Extract the (x, y) coordinate from the center of the cell holding the provided text.  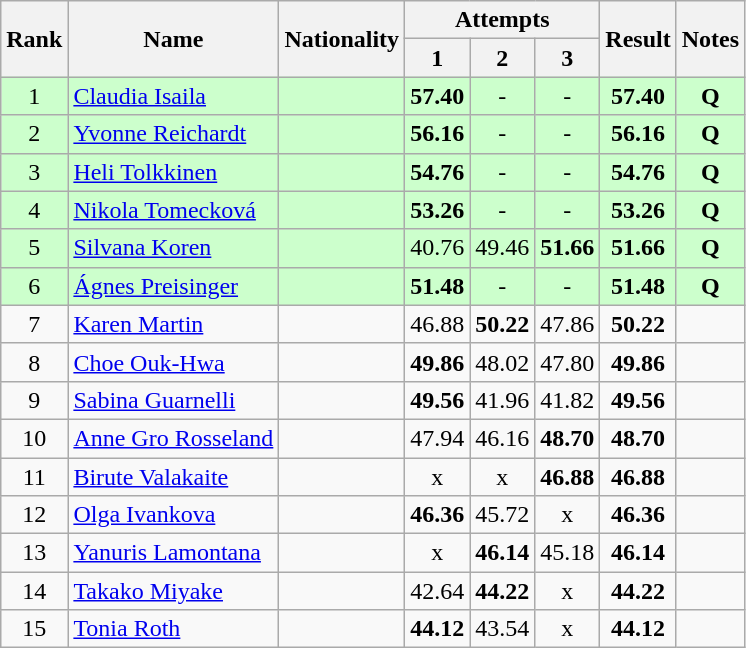
48.02 (502, 362)
14 (34, 591)
12 (34, 515)
Nikola Tomecková (174, 210)
Heli Tolkkinen (174, 172)
41.82 (568, 400)
11 (34, 477)
41.96 (502, 400)
45.18 (568, 553)
45.72 (502, 515)
Yvonne Reichardt (174, 134)
Ágnes Preisinger (174, 286)
Karen Martin (174, 324)
Anne Gro Rosseland (174, 438)
13 (34, 553)
47.94 (438, 438)
Result (638, 39)
5 (34, 248)
8 (34, 362)
42.64 (438, 591)
6 (34, 286)
4 (34, 210)
40.76 (438, 248)
47.80 (568, 362)
15 (34, 629)
Birute Valakaite (174, 477)
Olga Ivankova (174, 515)
47.86 (568, 324)
Attempts (502, 20)
Claudia Isaila (174, 96)
10 (34, 438)
43.54 (502, 629)
7 (34, 324)
Rank (34, 39)
Nationality (342, 39)
Name (174, 39)
Choe Ouk-Hwa (174, 362)
Takako Miyake (174, 591)
Yanuris Lamontana (174, 553)
9 (34, 400)
Sabina Guarnelli (174, 400)
46.16 (502, 438)
49.46 (502, 248)
Tonia Roth (174, 629)
Silvana Koren (174, 248)
Notes (710, 39)
